Provide the [x, y] coordinate of the cell's center where the given text is located.  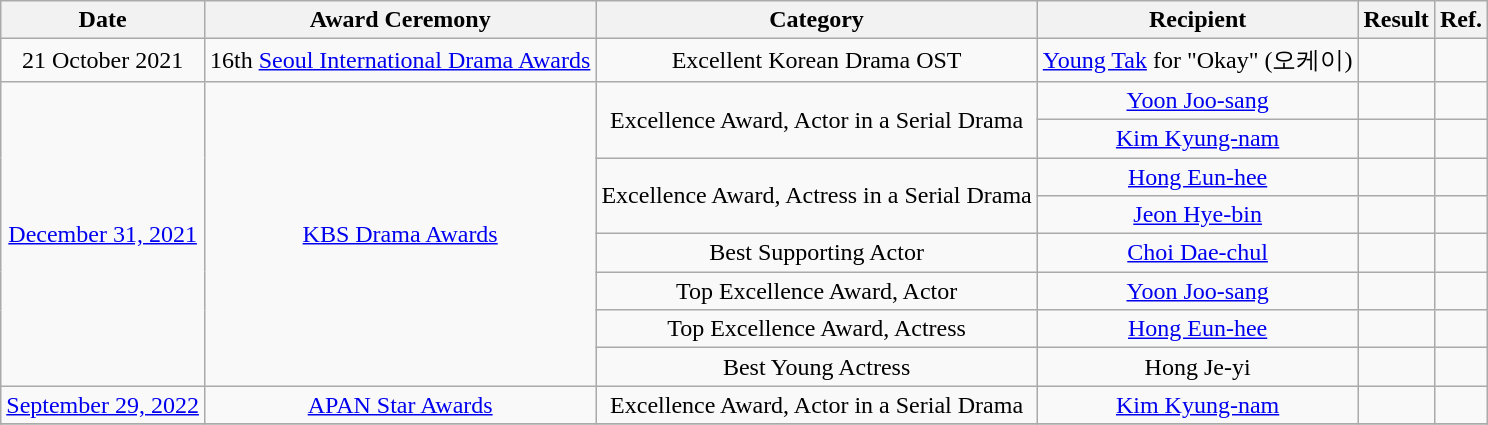
Result [1396, 20]
Best Young Actress [816, 367]
Choi Dae-chul [1198, 253]
Jeon Hye-bin [1198, 215]
Excellence Award, Actress in a Serial Drama [816, 196]
Top Excellence Award, Actor [816, 291]
Category [816, 20]
16th Seoul International Drama Awards [400, 60]
Best Supporting Actor [816, 253]
December 31, 2021 [103, 233]
Hong Je-yi [1198, 367]
Recipient [1198, 20]
September 29, 2022 [103, 405]
Ref. [1460, 20]
Young Tak for "Okay" (오케이) [1198, 60]
APAN Star Awards [400, 405]
KBS Drama Awards [400, 233]
21 October 2021 [103, 60]
Date [103, 20]
Award Ceremony [400, 20]
Top Excellence Award, Actress [816, 329]
Excellent Korean Drama OST [816, 60]
